Search for the cell housing the specified text and yield its [x, y] center coordinate. 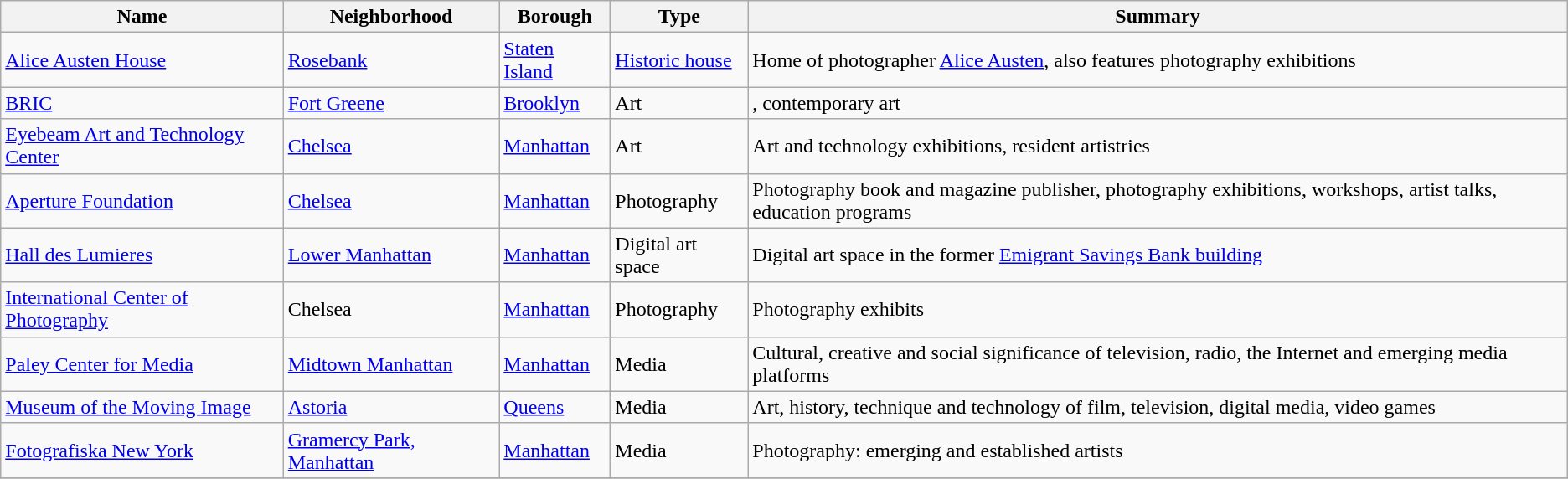
BRIC [142, 103]
Eyebeam Art and Technology Center [142, 146]
International Center of Photography [142, 310]
Rosebank [391, 60]
Queens [554, 407]
Type [679, 17]
Digital art space in the former Emigrant Savings Bank building [1158, 255]
Fotografiska New York [142, 451]
Photography book and magazine publisher, photography exhibitions, workshops, artist talks, education programs [1158, 201]
Art, history, technique and technology of film, television, digital media, video games [1158, 407]
Cultural, creative and social significance of television, radio, the Internet and emerging media platforms [1158, 363]
Hall des Lumieres [142, 255]
, contemporary art [1158, 103]
Midtown Manhattan [391, 363]
Brooklyn [554, 103]
Digital art space [679, 255]
Borough [554, 17]
Alice Austen House [142, 60]
Paley Center for Media [142, 363]
Summary [1158, 17]
Historic house [679, 60]
Staten Island [554, 60]
Astoria [391, 407]
Gramercy Park, Manhattan [391, 451]
Art and technology exhibitions, resident artistries [1158, 146]
Photography exhibits [1158, 310]
Name [142, 17]
Neighborhood [391, 17]
Museum of the Moving Image [142, 407]
Lower Manhattan [391, 255]
Fort Greene [391, 103]
Photography: emerging and established artists [1158, 451]
Aperture Foundation [142, 201]
Home of photographer Alice Austen, also features photography exhibitions [1158, 60]
